For the text-containing cell, return its midpoint in [x, y] coordinate format. 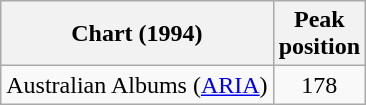
Chart (1994) [137, 34]
Peakposition [319, 34]
178 [319, 85]
Australian Albums (ARIA) [137, 85]
